For the text-containing cell, return its midpoint in (X, Y) coordinate format. 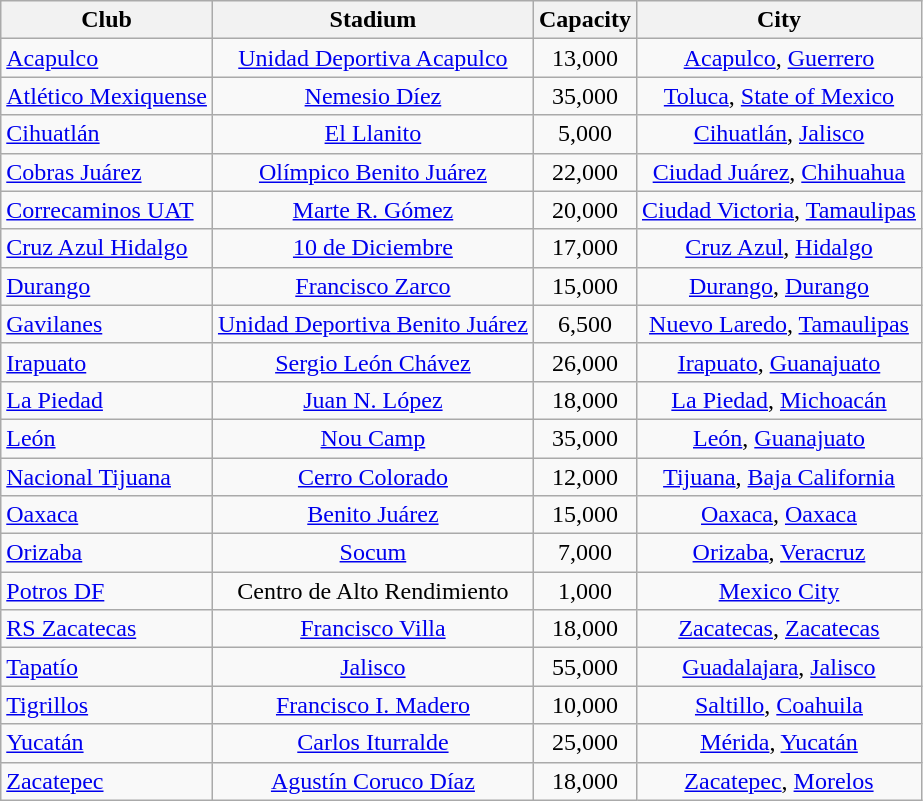
Benito Juárez (372, 515)
Carlos Iturralde (372, 743)
Yucatán (107, 743)
Tapatío (107, 667)
Zacatecas, Zacatecas (778, 629)
Nacional Tijuana (107, 477)
Juan N. López (372, 400)
1,000 (584, 591)
Socum (372, 553)
6,500 (584, 324)
City (778, 20)
Cruz Azul, Hidalgo (778, 248)
Atlético Mexiquense (107, 96)
Correcaminos UAT (107, 210)
Acapulco (107, 58)
Capacity (584, 20)
Mérida, Yucatán (778, 743)
20,000 (584, 210)
La Piedad, Michoacán (778, 400)
Irapuato (107, 362)
Toluca, State of Mexico (778, 96)
Gavilanes (107, 324)
Francisco Villa (372, 629)
Cruz Azul Hidalgo (107, 248)
La Piedad (107, 400)
12,000 (584, 477)
55,000 (584, 667)
Jalisco (372, 667)
Orizaba (107, 553)
Cobras Juárez (107, 172)
El Llanito (372, 134)
13,000 (584, 58)
Francisco I. Madero (372, 705)
5,000 (584, 134)
Stadium (372, 20)
León (107, 438)
Nuevo Laredo, Tamaulipas (778, 324)
Guadalajara, Jalisco (778, 667)
Nou Camp (372, 438)
Ciudad Juárez, Chihuahua (778, 172)
Agustín Coruco Díaz (372, 781)
Club (107, 20)
Nemesio Díez (372, 96)
Durango (107, 286)
León, Guanajuato (778, 438)
Tijuana, Baja California (778, 477)
7,000 (584, 553)
Ciudad Victoria, Tamaulipas (778, 210)
Irapuato, Guanajuato (778, 362)
Olímpico Benito Juárez (372, 172)
Unidad Deportiva Acapulco (372, 58)
Durango, Durango (778, 286)
Centro de Alto Rendimiento (372, 591)
RS Zacatecas (107, 629)
Unidad Deportiva Benito Juárez (372, 324)
10,000 (584, 705)
Orizaba, Veracruz (778, 553)
Oaxaca, Oaxaca (778, 515)
Cihuatlán, Jalisco (778, 134)
Oaxaca (107, 515)
Zacatepec, Morelos (778, 781)
Francisco Zarco (372, 286)
Saltillo, Coahuila (778, 705)
Cihuatlán (107, 134)
Acapulco, Guerrero (778, 58)
Zacatepec (107, 781)
Tigrillos (107, 705)
22,000 (584, 172)
Marte R. Gómez (372, 210)
Cerro Colorado (372, 477)
25,000 (584, 743)
Mexico City (778, 591)
26,000 (584, 362)
10 de Diciembre (372, 248)
Sergio León Chávez (372, 362)
17,000 (584, 248)
Potros DF (107, 591)
